For the text-containing cell, return its midpoint in (X, Y) coordinate format. 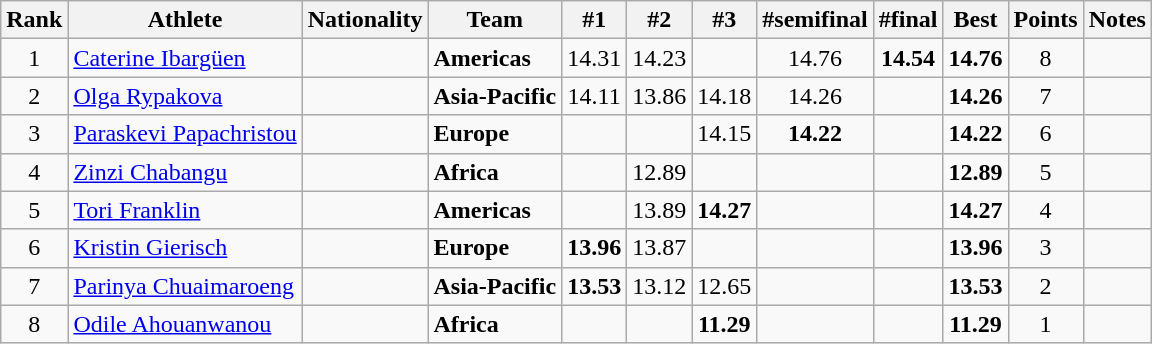
14.23 (660, 58)
#3 (724, 20)
Kristin Gierisch (185, 248)
14.11 (594, 96)
#1 (594, 20)
Parinya Chuaimaroeng (185, 286)
13.86 (660, 96)
Tori Franklin (185, 210)
Odile Ahouanwanou (185, 324)
Best (976, 20)
Notes (1117, 20)
14.54 (908, 58)
Caterine Ibargüen (185, 58)
#semifinal (815, 20)
13.12 (660, 286)
#final (908, 20)
13.89 (660, 210)
14.31 (594, 58)
Nationality (365, 20)
Rank (34, 20)
Team (495, 20)
12.65 (724, 286)
14.15 (724, 134)
Zinzi Chabangu (185, 172)
Athlete (185, 20)
Points (1046, 20)
Paraskevi Papachristou (185, 134)
14.18 (724, 96)
#2 (660, 20)
Olga Rypakova (185, 96)
13.87 (660, 248)
